Determine the [x, y] coordinate at the center of the cell enclosing the given text.  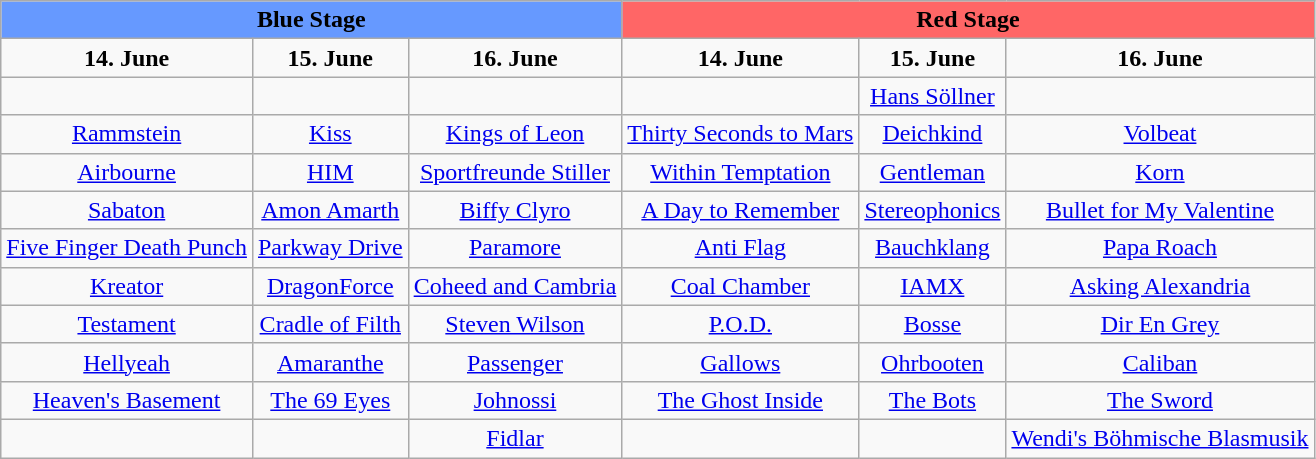
Amaranthe [330, 362]
Kreator [127, 286]
Amon Amarth [330, 210]
DragonForce [330, 286]
Johnossi [515, 400]
Testament [127, 324]
Airbourne [127, 172]
Wendi's Böhmische Blasmusik [1160, 438]
IAMX [932, 286]
Sportfreunde Stiller [515, 172]
The Bots [932, 400]
Passenger [515, 362]
Coheed and Cambria [515, 286]
Rammstein [127, 134]
Cradle of Filth [330, 324]
Bosse [932, 324]
The Ghost Inside [740, 400]
Within Temptation [740, 172]
Blue Stage [312, 20]
Bauchklang [932, 248]
Gentleman [932, 172]
Dir En Grey [1160, 324]
Fidlar [515, 438]
Sabaton [127, 210]
The Sword [1160, 400]
Korn [1160, 172]
Gallows [740, 362]
Papa Roach [1160, 248]
P.O.D. [740, 324]
Steven Wilson [515, 324]
Kiss [330, 134]
Bullet for My Valentine [1160, 210]
Hans Söllner [932, 96]
Biffy Clyro [515, 210]
Red Stage [968, 20]
The 69 Eyes [330, 400]
Ohrbooten [932, 362]
Caliban [1160, 362]
Thirty Seconds to Mars [740, 134]
Parkway Drive [330, 248]
HIM [330, 172]
Coal Chamber [740, 286]
Anti Flag [740, 248]
Kings of Leon [515, 134]
Paramore [515, 248]
Asking Alexandria [1160, 286]
Deichkind [932, 134]
Stereophonics [932, 210]
Five Finger Death Punch [127, 248]
Hellyeah [127, 362]
Heaven's Basement [127, 400]
A Day to Remember [740, 210]
Volbeat [1160, 134]
